Identify which cell holds the provided text, then report its [X, Y] central coordinate. 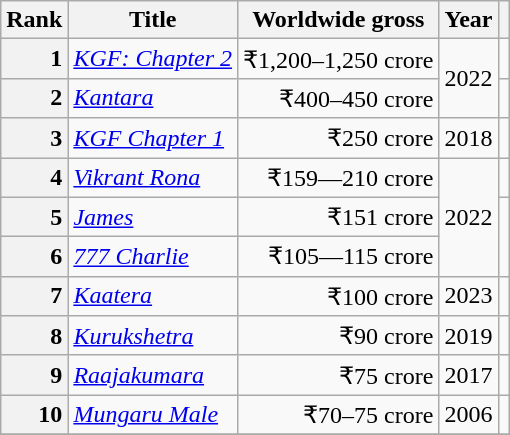
8 [34, 336]
Kantara [153, 98]
₹100 crore [338, 296]
10 [34, 415]
2019 [468, 336]
2018 [468, 138]
2 [34, 98]
Rank [34, 20]
Year [468, 20]
7 [34, 296]
₹1,200–1,250 crore [338, 59]
₹70–75 crore [338, 415]
₹105—115 crore [338, 257]
₹75 crore [338, 375]
KGF: Chapter 2 [153, 59]
3 [34, 138]
777 Charlie [153, 257]
6 [34, 257]
2017 [468, 375]
Worldwide gross [338, 20]
James [153, 217]
1 [34, 59]
9 [34, 375]
₹159—210 crore [338, 178]
Raajakumara [153, 375]
₹250 crore [338, 138]
Vikrant Rona [153, 178]
₹400–450 crore [338, 98]
Title [153, 20]
4 [34, 178]
₹151 crore [338, 217]
2006 [468, 415]
KGF Chapter 1 [153, 138]
₹90 crore [338, 336]
Kurukshetra [153, 336]
Mungaru Male [153, 415]
Kaatera [153, 296]
5 [34, 217]
2023 [468, 296]
